Provide the (X, Y) coordinate of the cell's center where the given text is located.  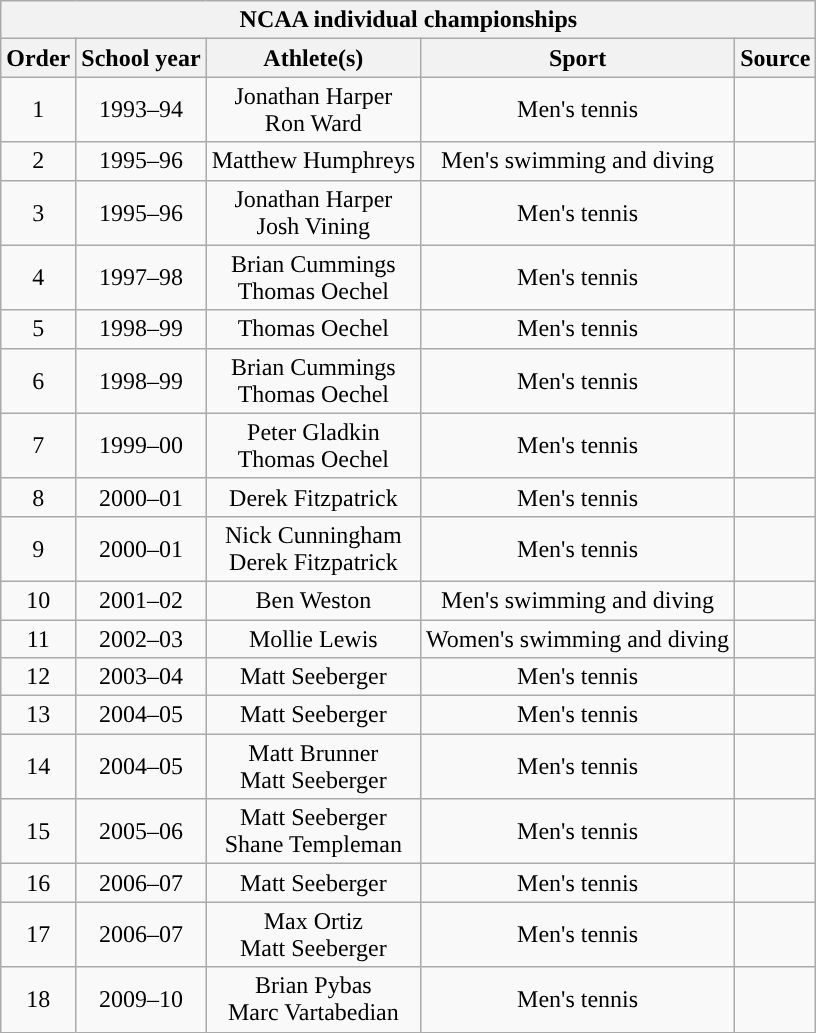
7 (38, 446)
1 (38, 110)
11 (38, 639)
14 (38, 766)
Women's swimming and diving (578, 639)
1999–00 (141, 446)
Matt BrunnerMatt Seeberger (313, 766)
Jonathan HarperRon Ward (313, 110)
Peter GladkinThomas Oechel (313, 446)
Athlete(s) (313, 58)
1997–98 (141, 278)
Sport (578, 58)
4 (38, 278)
18 (38, 1000)
2009–10 (141, 1000)
12 (38, 677)
15 (38, 832)
School year (141, 58)
6 (38, 380)
Matthew Humphreys (313, 161)
1993–94 (141, 110)
2003–04 (141, 677)
13 (38, 715)
16 (38, 883)
2005–06 (141, 832)
Derek Fitzpatrick (313, 497)
Jonathan HarperJosh Vining (313, 212)
17 (38, 934)
2002–03 (141, 639)
8 (38, 497)
Thomas Oechel (313, 329)
2001–02 (141, 600)
3 (38, 212)
9 (38, 548)
Max OrtizMatt Seeberger (313, 934)
10 (38, 600)
Mollie Lewis (313, 639)
Source (776, 58)
NCAA individual championships (408, 20)
2 (38, 161)
Ben Weston (313, 600)
Matt SeebergerShane Templeman (313, 832)
Order (38, 58)
Nick CunninghamDerek Fitzpatrick (313, 548)
Brian PybasMarc Vartabedian (313, 1000)
5 (38, 329)
